Output the [X, Y] coordinate of the center of the cell containing the given text.  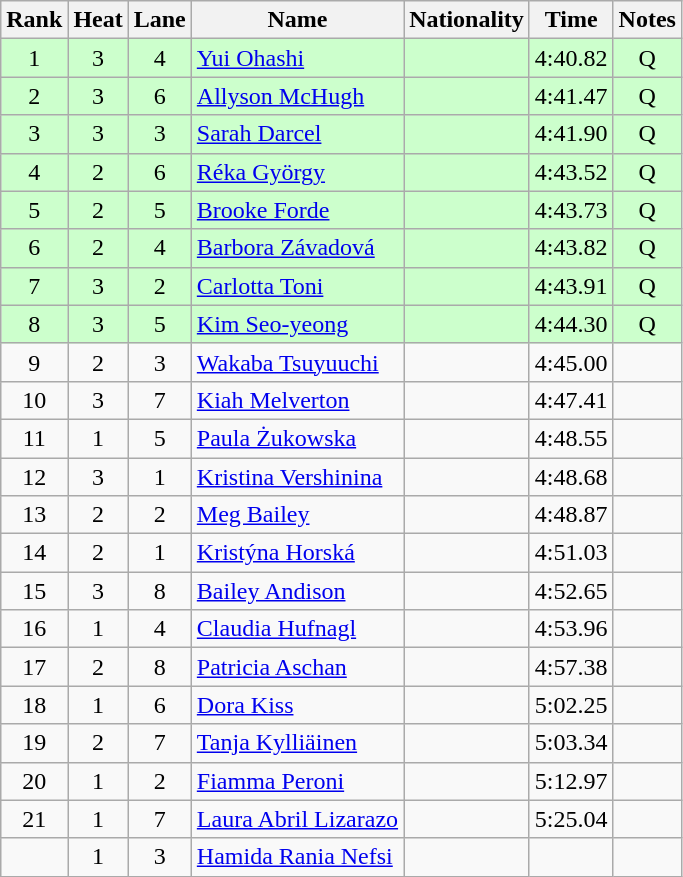
Heat [98, 20]
Dora Kiss [297, 705]
4:51.03 [571, 553]
Carlotta Toni [297, 286]
Kim Seo-yeong [297, 324]
21 [34, 819]
Meg Bailey [297, 515]
Sarah Darcel [297, 134]
13 [34, 515]
4:41.90 [571, 134]
9 [34, 362]
4:57.38 [571, 667]
Kiah Melverton [297, 400]
4:48.68 [571, 477]
4:43.91 [571, 286]
Time [571, 20]
Patricia Aschan [297, 667]
Bailey Andison [297, 591]
Barbora Závadová [297, 248]
4:44.30 [571, 324]
17 [34, 667]
Tanja Kylliäinen [297, 743]
4:43.73 [571, 210]
Lane [160, 20]
11 [34, 438]
5:02.25 [571, 705]
Laura Abril Lizarazo [297, 819]
Claudia Hufnagl [297, 629]
15 [34, 591]
Hamida Rania Nefsi [297, 857]
Paula Żukowska [297, 438]
4:47.41 [571, 400]
4:48.87 [571, 515]
Réka György [297, 172]
Wakaba Tsuyuuchi [297, 362]
Brooke Forde [297, 210]
Kristina Vershinina [297, 477]
5:12.97 [571, 781]
5:03.34 [571, 743]
5:25.04 [571, 819]
19 [34, 743]
Fiamma Peroni [297, 781]
Kristýna Horská [297, 553]
16 [34, 629]
4:53.96 [571, 629]
18 [34, 705]
4:48.55 [571, 438]
10 [34, 400]
Notes [647, 20]
20 [34, 781]
Name [297, 20]
4:43.52 [571, 172]
14 [34, 553]
4:41.47 [571, 96]
4:45.00 [571, 362]
Rank [34, 20]
4:43.82 [571, 248]
Nationality [467, 20]
Allyson McHugh [297, 96]
4:40.82 [571, 58]
12 [34, 477]
4:52.65 [571, 591]
Yui Ohashi [297, 58]
